Return the (x, y) coordinate for the center point of the cell that contains the specified text.  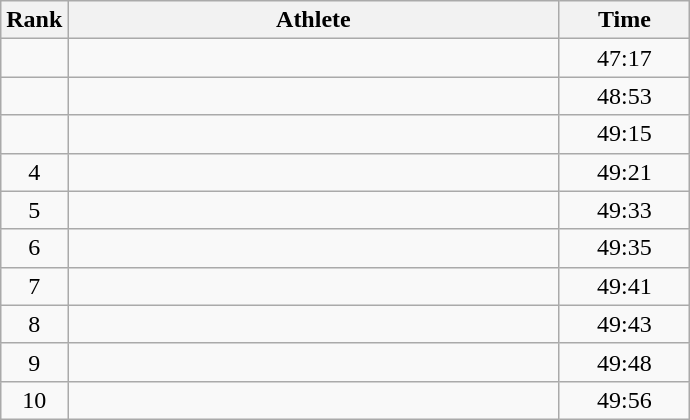
Athlete (314, 20)
49:33 (624, 210)
Time (624, 20)
49:43 (624, 324)
10 (34, 400)
6 (34, 248)
49:56 (624, 400)
Rank (34, 20)
49:21 (624, 172)
49:48 (624, 362)
49:15 (624, 134)
7 (34, 286)
9 (34, 362)
48:53 (624, 96)
8 (34, 324)
5 (34, 210)
4 (34, 172)
49:41 (624, 286)
47:17 (624, 58)
49:35 (624, 248)
